From the cell containing the given text, extract its center point as (x, y) coordinate. 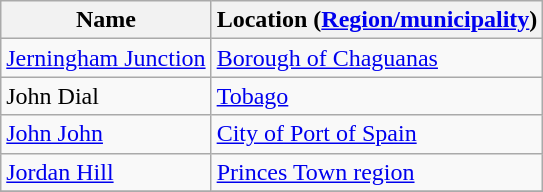
City of Port of Spain (377, 134)
John John (106, 134)
Jerningham Junction (106, 58)
John Dial (106, 96)
Tobago (377, 96)
Borough of Chaguanas (377, 58)
Princes Town region (377, 172)
Location (Region/municipality) (377, 20)
Name (106, 20)
Jordan Hill (106, 172)
